Scan for the cell matching the given text and deliver its (x, y) coordinate at center. 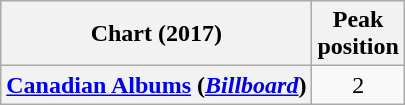
Chart (2017) (156, 34)
2 (358, 85)
Canadian Albums (Billboard) (156, 85)
Peakposition (358, 34)
